Detect which cell encompasses the target text, then output its [x, y] center coordinate. 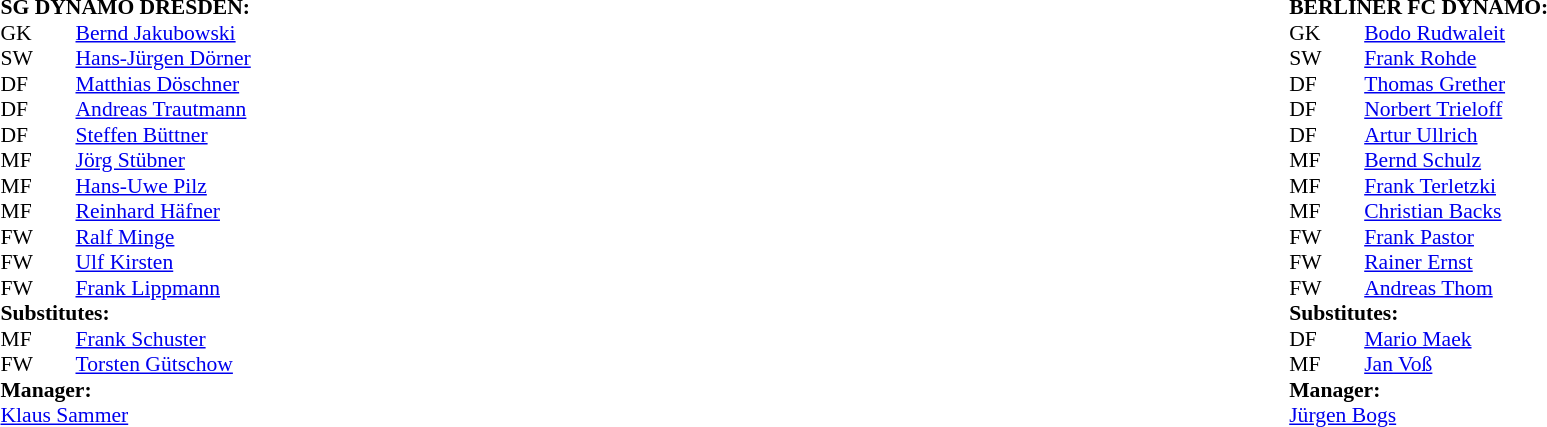
Torsten Gütschow [164, 365]
Jörg Stübner [164, 161]
Manager: [125, 390]
Substitutes: [125, 313]
Frank Lippmann [164, 288]
Reinhard Häfner [164, 211]
Bernd Jakubowski [164, 33]
Andreas Trautmann [164, 109]
Matthias Döschner [164, 84]
Frank Schuster [164, 339]
Hans-Jürgen Dörner [164, 59]
Hans-Uwe Pilz [164, 186]
Ulf Kirsten [164, 263]
Ralf Minge [164, 237]
Steffen Büttner [164, 135]
